Pinpoint the cell where the given text exists, returning its (x, y) midpoint coordinate. 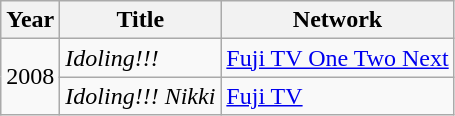
Title (140, 20)
Fuji TV One Two Next (338, 58)
2008 (30, 77)
Fuji TV (338, 96)
Year (30, 20)
Idoling!!! (140, 58)
Idoling!!! Nikki (140, 96)
Network (338, 20)
